Return the (X, Y) coordinate for the center point of the cell that contains the specified text.  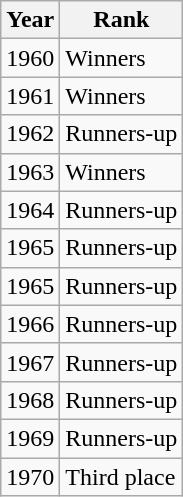
1968 (30, 400)
1967 (30, 362)
1961 (30, 96)
1963 (30, 172)
Rank (122, 20)
1970 (30, 477)
1969 (30, 438)
1960 (30, 58)
Third place (122, 477)
1966 (30, 324)
1962 (30, 134)
1964 (30, 210)
Year (30, 20)
